Return (x, y) of the center of cell containing provided text 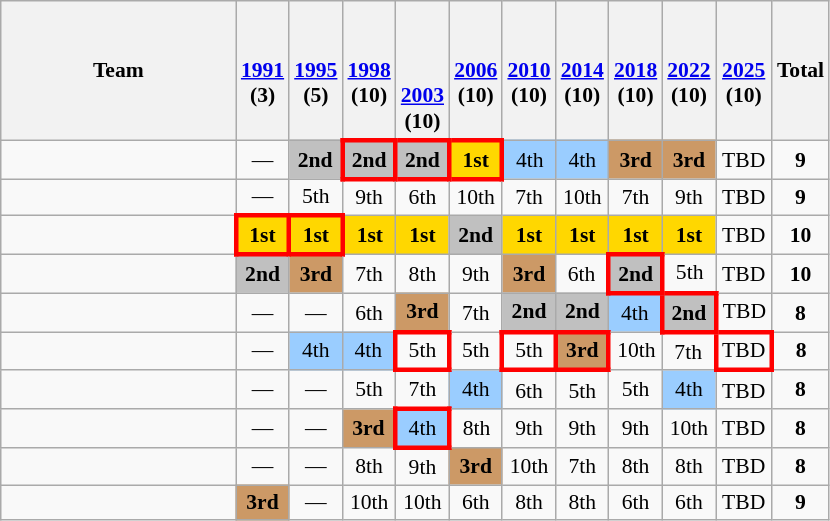
2014(10) (582, 70)
2022(10) (688, 70)
2006(10) (476, 70)
2003(10) (422, 70)
2018(10) (636, 70)
Team (118, 70)
2010(10) (528, 70)
1991(3) (262, 70)
1995(5) (316, 70)
2025(10) (744, 70)
1998(10) (368, 70)
Total (800, 70)
